From the cell containing the given text, extract its center point as [X, Y] coordinate. 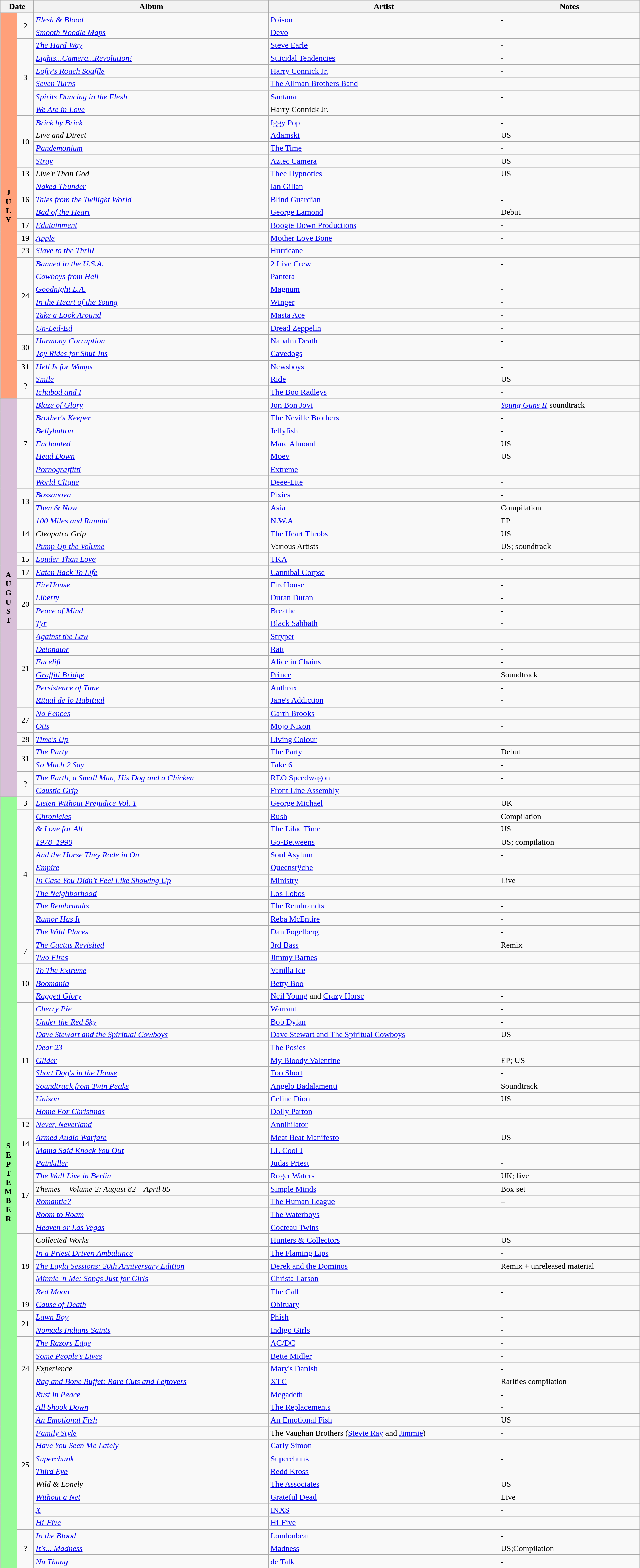
The Lilac Time [384, 829]
World Clique [151, 482]
Mama Said Knock You Out [151, 1150]
23 [26, 251]
Eaten Back To Life [151, 572]
Tales from the Twilight World [151, 200]
Romantic? [151, 1202]
Boomania [151, 983]
Dread Zeppelin [384, 328]
Album [151, 7]
28 [26, 739]
Cavedogs [384, 353]
Breathe [384, 611]
Soul Asylum [384, 855]
Heaven or Las Vegas [151, 1227]
Boogie Down Productions [384, 225]
Un-Led-Ed [151, 328]
Then & Now [151, 508]
Adamski [384, 135]
Short Dog's in the House [151, 1073]
SEPTEMBER [9, 1182]
Queensrÿche [384, 868]
Garth Brooks [384, 713]
My Bloody Valentine [384, 1060]
Louder Than Love [151, 559]
Minnie 'n Me: Songs Just for Girls [151, 1279]
Jon Bon Jovi [384, 405]
Ride [384, 379]
Derek and the Dominos [384, 1266]
3rd Bass [384, 945]
Alice in Chains [384, 662]
Roger Waters [384, 1176]
It's... Madness [151, 1548]
JULY [9, 206]
Prince [384, 675]
Live'r Than God [151, 174]
REO Speedwagon [384, 777]
Joy Rides for Shut-Ins [151, 353]
Obituary [384, 1304]
In the Blood [151, 1536]
Banned in the U.S.A. [151, 264]
Ragged Glory [151, 996]
Nu Thang [151, 1561]
Flesh & Blood [151, 20]
Experience [151, 1368]
Rush [384, 816]
Date [17, 7]
20 [26, 604]
The Razors Edge [151, 1343]
Live and Direct [151, 135]
Harmony Corruption [151, 341]
AC/DC [384, 1343]
Unison [151, 1099]
US; soundtrack [569, 546]
Apple [151, 238]
Pornograffitti [151, 469]
Go-Betweens [384, 842]
Simple Minds [384, 1189]
Take a Look Around [151, 315]
The Associates [384, 1484]
And the Horse They Rode in On [151, 855]
Neil Young and Crazy Horse [384, 996]
Slave to the Thrill [151, 251]
Aztec Camera [384, 161]
Rarities compilation [569, 1381]
The Replacements [384, 1407]
Annihilator [384, 1124]
UK [569, 803]
30 [26, 347]
Mother Love Bone [384, 238]
Rag and Bone Buffet: Rare Cuts and Leftovers [151, 1381]
The Flaming Lips [384, 1253]
– [569, 1202]
Bellybutton [151, 431]
Celine Dion [384, 1099]
Dolly Parton [384, 1112]
US;Compilation [569, 1548]
Chronicles [151, 816]
The Vaughan Brothers (Stevie Ray and Jimmie) [384, 1433]
TKA [384, 559]
Blind Guardian [384, 200]
Jane's Addiction [384, 700]
Vanilla Ice [384, 970]
Glider [151, 1060]
Box set [569, 1189]
Mary's Danish [384, 1368]
Asia [384, 508]
Peace of Mind [151, 611]
Cannibal Corpse [384, 572]
Hunters & Collectors [384, 1240]
Deee-Lite [384, 482]
X [151, 1510]
In the Heart of the Young [151, 302]
Front Line Assembly [384, 791]
Head Down [151, 456]
Grateful Dead [384, 1497]
Hurricane [384, 251]
Remix [569, 945]
Angelo Badalamenti [384, 1086]
Extreme [384, 469]
Ichabod and I [151, 392]
Ian Gillan [384, 187]
Nomads Indians Saints [151, 1330]
Indigo Girls [384, 1330]
The Layla Sessions: 20th Anniversary Edition [151, 1266]
Under the Red Sky [151, 1022]
Hell Is for Wimps [151, 366]
Pump Up the Volume [151, 546]
Betty Boo [384, 983]
Facelift [151, 662]
Empire [151, 868]
Black Sabbath [384, 623]
Phish [384, 1317]
LL Cool J [384, 1150]
In Case You Didn't Feel Like Showing Up [151, 880]
Cowboys from Hell [151, 276]
Seven Turns [151, 84]
Winger [384, 302]
16 [26, 200]
Megadeth [384, 1394]
Remix + unreleased material [569, 1266]
Rust in Peace [151, 1394]
Napalm Death [384, 341]
Brother's Keeper [151, 418]
Redd Kross [384, 1471]
Various Artists [384, 546]
Family Style [151, 1433]
27 [26, 720]
Naked Thunder [151, 187]
Bossanova [151, 495]
George Lamond [384, 212]
George Michael [384, 803]
Dave Stewart and The Spiritual Cowboys [384, 1035]
Otis [151, 726]
Blaze of Glory [151, 405]
Santana [384, 97]
Take 6 [384, 765]
INXS [384, 1510]
Painkiller [151, 1163]
Edutainment [151, 225]
Masta Ace [384, 315]
Ritual de lo Habitual [151, 700]
Living Colour [384, 739]
Collected Works [151, 1240]
2 Live Crew [384, 264]
Moev [384, 456]
Ministry [384, 880]
& Love for All [151, 829]
Goodnight L.A. [151, 289]
EP [569, 521]
Stray [151, 161]
Pixies [384, 495]
1978–1990 [151, 842]
12 [26, 1124]
Bob Dylan [384, 1022]
Londonbeat [384, 1536]
Persistence of Time [151, 688]
Los Lobos [384, 893]
Anthrax [384, 688]
Magnum [384, 289]
No Fences [151, 713]
Stryper [384, 636]
Have You Seen Me Lately [151, 1446]
In a Priest Driven Ambulance [151, 1253]
The Neighborhood [151, 893]
Caustic Grip [151, 791]
Steve Earle [384, 45]
Some People's Lives [151, 1356]
dc Talk [384, 1561]
Tyr [151, 623]
Themes – Volume 2: August 82 – April 85 [151, 1189]
2 [26, 26]
Brick by Brick [151, 122]
Time's Up [151, 739]
25 [26, 1465]
Room to Roam [151, 1215]
Poison [384, 20]
Liberty [151, 598]
The Heart Throbs [384, 533]
The Earth, a Small Man, His Dog and a Chicken [151, 777]
XTC [384, 1381]
The Wild Places [151, 932]
4 [26, 874]
Marc Almond [384, 444]
Jimmy Barnes [384, 957]
Cleopatra Grip [151, 533]
The Neville Brothers [384, 418]
Dave Stewart and the Spiritual Cowboys [151, 1035]
The Allman Brothers Band [384, 84]
We Are in Love [151, 109]
N.W.A [384, 521]
The Call [384, 1292]
The Cactus Revisited [151, 945]
Cherry Pie [151, 1009]
Thee Hypnotics [384, 174]
Spirits Dancing in the Flesh [151, 97]
So Much 2 Say [151, 765]
Smile [151, 379]
Armed Audio Warfare [151, 1137]
All Shook Down [151, 1407]
Home For Christmas [151, 1112]
Lights...Camera...Revolution! [151, 58]
Young Guns II soundtrack [569, 405]
Soundtrack from Twin Peaks [151, 1086]
AUGUST [9, 598]
Notes [569, 7]
Wild & Lonely [151, 1484]
Cause of Death [151, 1304]
Against the Law [151, 636]
The Waterboys [384, 1215]
Red Moon [151, 1292]
Two Fires [151, 957]
Smooth Noodle Maps [151, 32]
15 [26, 559]
Too Short [384, 1073]
The Posies [384, 1047]
Enchanted [151, 444]
Madness [384, 1548]
The Time [384, 148]
Duran Duran [384, 598]
Jellyfish [384, 431]
Warrant [384, 1009]
Carly Simon [384, 1446]
100 Miles and Runnin' [151, 521]
Rumor Has It [151, 919]
Bette Midler [384, 1356]
The Boo Radleys [384, 392]
11 [26, 1061]
Graffiti Bridge [151, 675]
Never, Neverland [151, 1124]
EP; US [569, 1060]
18 [26, 1266]
Iggy Pop [384, 122]
Meat Beat Manifesto [384, 1137]
Mojo Nixon [384, 726]
Without a Net [151, 1497]
Lofty's Roach Souffle [151, 71]
The Human League [384, 1202]
Cocteau Twins [384, 1227]
Lawn Boy [151, 1317]
Listen Without Prejudice Vol. 1 [151, 803]
US; compilation [569, 842]
Bad of the Heart [151, 212]
Third Eye [151, 1471]
Ratt [384, 649]
Pantera [384, 276]
Reba McEntire [384, 919]
The Hard Way [151, 45]
Artist [384, 7]
Suicidal Tendencies [384, 58]
Judas Priest [384, 1163]
Pandemonium [151, 148]
Christa Larson [384, 1279]
Detonator [151, 649]
Devo [384, 32]
The Wall Live in Berlin [151, 1176]
Newsboys [384, 366]
UK; live [569, 1176]
Dear 23 [151, 1047]
Dan Fogelberg [384, 932]
To The Extreme [151, 970]
